Output the [x, y] coordinate of the center of the cell containing the given text.  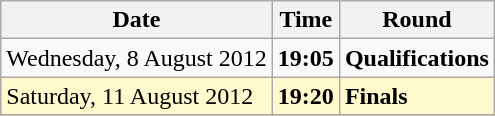
Round [416, 20]
Date [137, 20]
Saturday, 11 August 2012 [137, 96]
19:20 [306, 96]
Wednesday, 8 August 2012 [137, 58]
Time [306, 20]
Qualifications [416, 58]
19:05 [306, 58]
Finals [416, 96]
